For the text-containing cell, return its midpoint in (X, Y) coordinate format. 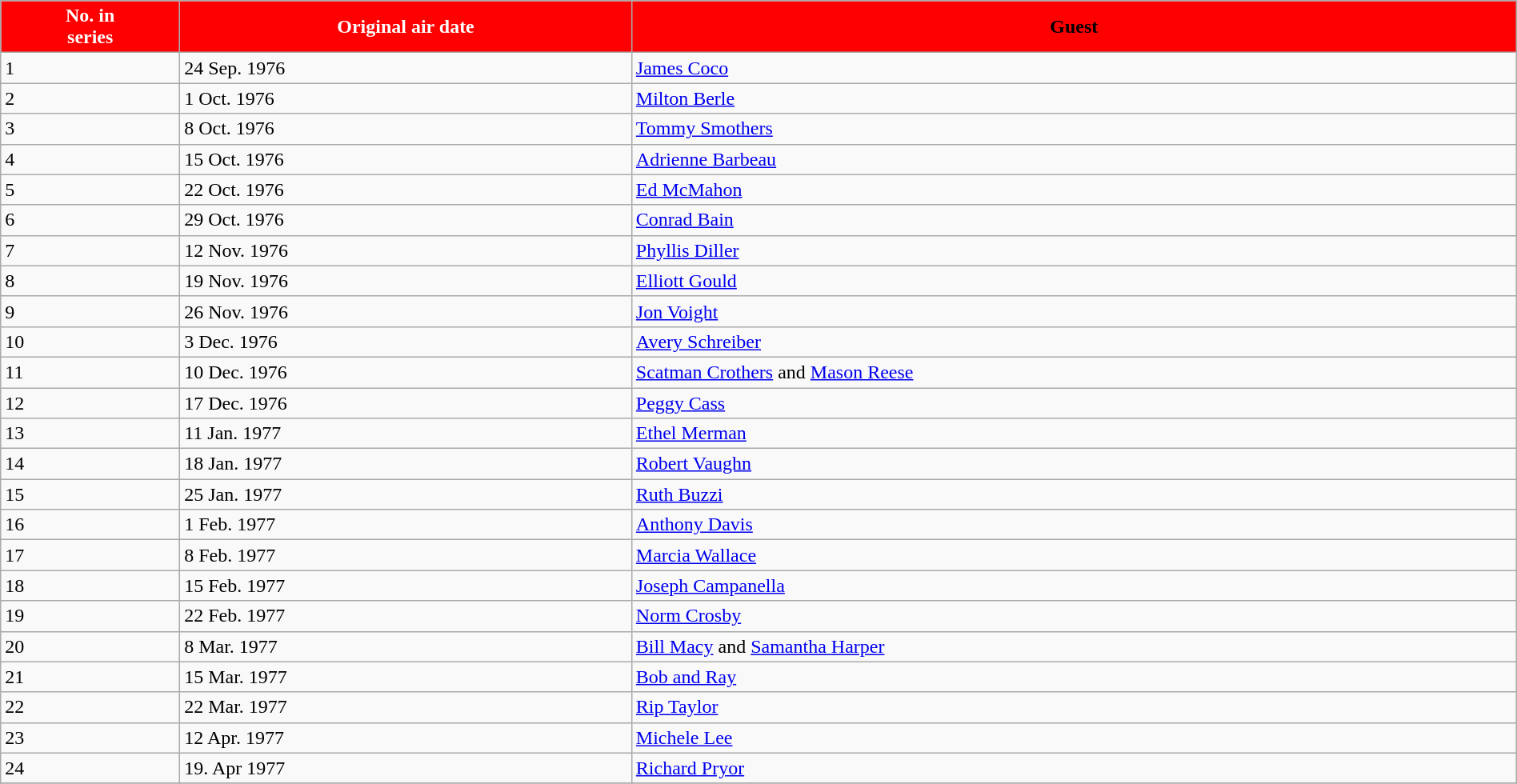
12 Apr. 1977 (406, 738)
17 Dec. 1976 (406, 402)
Bob and Ray (1074, 677)
Milton Berle (1074, 98)
22 Feb. 1977 (406, 616)
18 Jan. 1977 (406, 464)
6 (90, 220)
Ruth Buzzi (1074, 494)
15 Oct. 1976 (406, 159)
25 Jan. 1977 (406, 494)
1 Oct. 1976 (406, 98)
Ed McMahon (1074, 190)
26 Nov. 1976 (406, 311)
11 (90, 372)
8 (90, 281)
Elliott Gould (1074, 281)
Conrad Bain (1074, 220)
8 Mar. 1977 (406, 646)
10 (90, 342)
Robert Vaughn (1074, 464)
16 (90, 525)
9 (90, 311)
Michele Lee (1074, 738)
19 Nov. 1976 (406, 281)
22 Oct. 1976 (406, 190)
19 (90, 616)
14 (90, 464)
Richard Pryor (1074, 768)
23 (90, 738)
1 (90, 68)
5 (90, 190)
20 (90, 646)
12 Nov. 1976 (406, 250)
24 Sep. 1976 (406, 68)
18 (90, 586)
10 Dec. 1976 (406, 372)
8 Feb. 1977 (406, 555)
4 (90, 159)
Guest (1074, 27)
17 (90, 555)
Rip Taylor (1074, 707)
Avery Schreiber (1074, 342)
Bill Macy and Samantha Harper (1074, 646)
3 (90, 129)
22 Mar. 1977 (406, 707)
7 (90, 250)
Adrienne Barbeau (1074, 159)
1 Feb. 1977 (406, 525)
29 Oct. 1976 (406, 220)
Marcia Wallace (1074, 555)
11 Jan. 1977 (406, 434)
Jon Voight (1074, 311)
15 Mar. 1977 (406, 677)
19. Apr 1977 (406, 768)
13 (90, 434)
Phyllis Diller (1074, 250)
Norm Crosby (1074, 616)
22 (90, 707)
3 Dec. 1976 (406, 342)
15 Feb. 1977 (406, 586)
Original air date (406, 27)
Scatman Crothers and Mason Reese (1074, 372)
24 (90, 768)
Joseph Campanella (1074, 586)
Tommy Smothers (1074, 129)
No. in series (90, 27)
Peggy Cass (1074, 402)
Ethel Merman (1074, 434)
2 (90, 98)
15 (90, 494)
James Coco (1074, 68)
12 (90, 402)
8 Oct. 1976 (406, 129)
21 (90, 677)
Anthony Davis (1074, 525)
